Extract the (x, y) coordinate from the center of the cell holding the provided text.  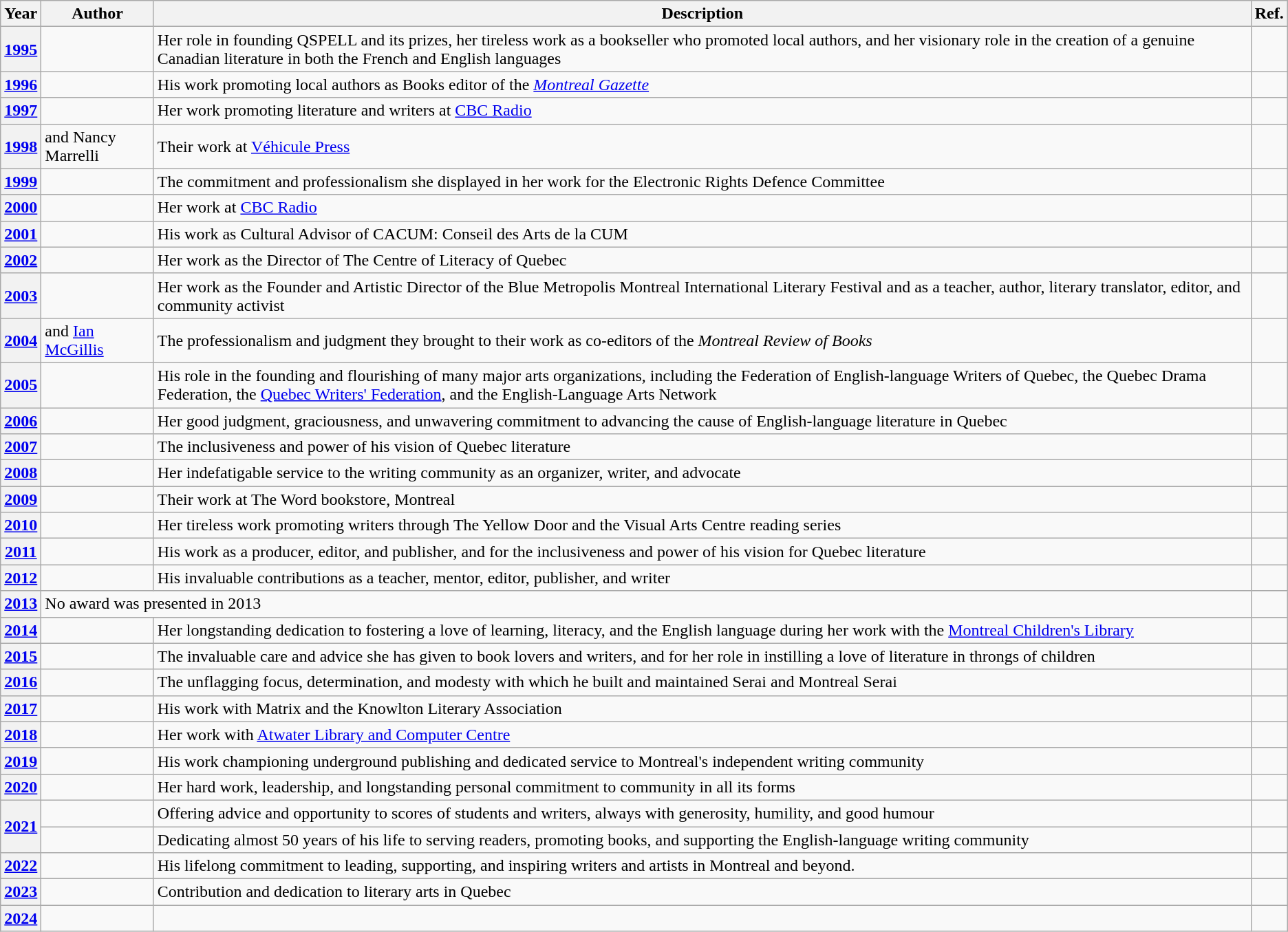
2006 (21, 420)
2013 (21, 604)
His work championing underground publishing and dedicated service to Montreal's independent writing community (702, 761)
His lifelong commitment to leading, supporting, and inspiring writers and artists in Montreal and beyond. (702, 866)
2023 (21, 892)
1996 (21, 85)
2010 (21, 525)
Her longstanding dedication to fostering a love of learning, literacy, and the English language during her work with the Montreal Children's Library (702, 630)
2003 (21, 296)
2014 (21, 630)
Offering advice and opportunity to scores of students and writers, always with generosity, humility, and good humour (702, 813)
2015 (21, 656)
Her work promoting literature and writers at CBC Radio (702, 111)
2019 (21, 761)
Her indefatigable service to the writing community as an organizer, writer, and advocate (702, 473)
Her hard work, leadership, and longstanding personal commitment to community in all its forms (702, 787)
and Ian McGillis (98, 340)
Author (98, 14)
2020 (21, 787)
2008 (21, 473)
Ref. (1269, 14)
His work as a producer, editor, and publisher, and for the inclusiveness and power of his vision for Quebec literature (702, 552)
1997 (21, 111)
2002 (21, 260)
2001 (21, 234)
2024 (21, 918)
Year (21, 14)
2018 (21, 735)
Their work at The Word bookstore, Montreal (702, 499)
2000 (21, 208)
2012 (21, 578)
2021 (21, 826)
The inclusiveness and power of his vision of Quebec literature (702, 447)
His invaluable contributions as a teacher, mentor, editor, publisher, and writer (702, 578)
2005 (21, 385)
1995 (21, 50)
The professionalism and judgment they brought to their work as co-editors of the Montreal Review of Books (702, 340)
The unflagging focus, determination, and modesty with which he built and maintained Serai and Montreal Serai (702, 682)
2016 (21, 682)
1998 (21, 146)
2022 (21, 866)
2004 (21, 340)
and Nancy Marrelli (98, 146)
His work as Cultural Advisor of CACUM: Conseil des Arts de la CUM (702, 234)
His work with Matrix and the Knowlton Literary Association (702, 708)
Her work with Atwater Library and Computer Centre (702, 735)
The commitment and professionalism she displayed in her work for the Electronic Rights Defence Committee (702, 182)
2017 (21, 708)
The invaluable care and advice she has given to book lovers and writers, and for her role in instilling a love of literature in throngs of children (702, 656)
No award was presented in 2013 (646, 604)
Dedicating almost 50 years of his life to serving readers, promoting books, and supporting the English-language writing community (702, 840)
Description (702, 14)
1999 (21, 182)
Their work at Véhicule Press (702, 146)
His work promoting local authors as Books editor of the Montreal Gazette (702, 85)
Her good judgment, graciousness, and unwavering commitment to advancing the cause of English-language literature in Quebec (702, 420)
Her work as the Director of The Centre of Literacy of Quebec (702, 260)
2007 (21, 447)
2009 (21, 499)
Her work at CBC Radio (702, 208)
2011 (21, 552)
Contribution and dedication to literary arts in Quebec (702, 892)
Her tireless work promoting writers through The Yellow Door and the Visual Arts Centre reading series (702, 525)
